Extract the (x, y) coordinate from the center of the cell holding the provided text.  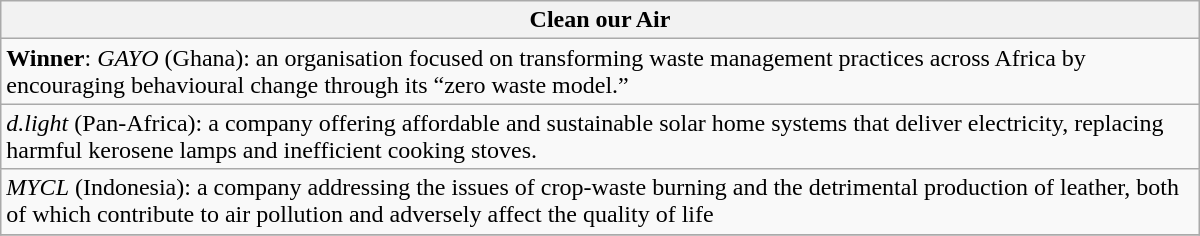
Clean our Air (600, 20)
